Return the [x, y] coordinate for the center point of the cell that contains the specified text.  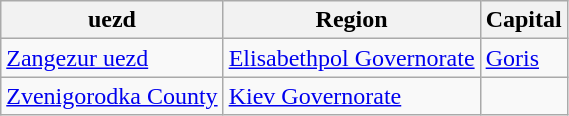
Zvenigorodka County [112, 96]
Goris [524, 58]
Region [352, 20]
Kiev Governorate [352, 96]
Zangezur uezd [112, 58]
uezd [112, 20]
Elisabethpol Governorate [352, 58]
Capital [524, 20]
